Search for the cell housing the specified text and yield its [X, Y] center coordinate. 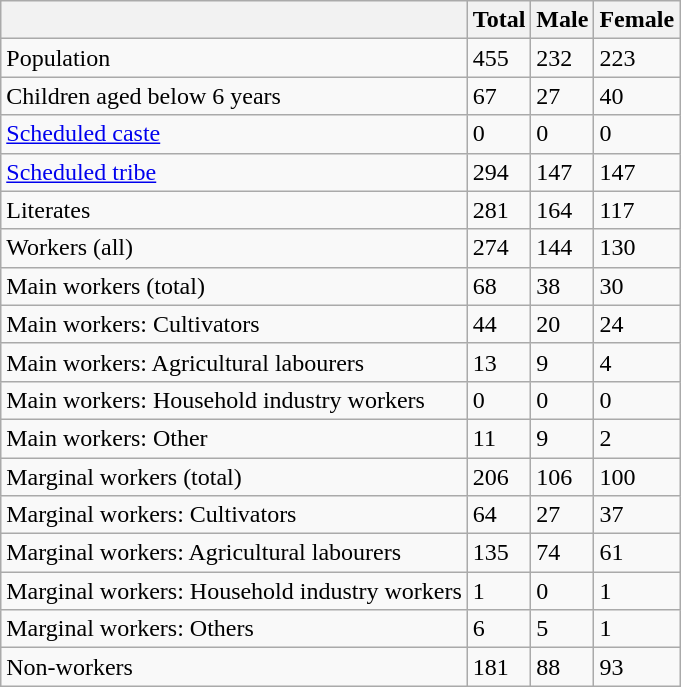
206 [499, 477]
Male [562, 20]
Population [234, 58]
93 [637, 667]
Marginal workers: Cultivators [234, 515]
294 [499, 172]
Marginal workers: Agricultural labourers [234, 553]
Literates [234, 210]
Workers (all) [234, 248]
Marginal workers: Others [234, 629]
Scheduled tribe [234, 172]
130 [637, 248]
Marginal workers: Household industry workers [234, 591]
106 [562, 477]
37 [637, 515]
Children aged below 6 years [234, 96]
88 [562, 667]
13 [499, 362]
Female [637, 20]
455 [499, 58]
5 [562, 629]
Non-workers [234, 667]
117 [637, 210]
281 [499, 210]
Total [499, 20]
274 [499, 248]
181 [499, 667]
135 [499, 553]
164 [562, 210]
40 [637, 96]
61 [637, 553]
74 [562, 553]
30 [637, 286]
Marginal workers (total) [234, 477]
2 [637, 438]
Main workers: Cultivators [234, 324]
11 [499, 438]
64 [499, 515]
24 [637, 324]
6 [499, 629]
Main workers: Other [234, 438]
Main workers (total) [234, 286]
Main workers: Household industry workers [234, 400]
20 [562, 324]
Main workers: Agricultural labourers [234, 362]
Scheduled caste [234, 134]
67 [499, 96]
44 [499, 324]
223 [637, 58]
68 [499, 286]
232 [562, 58]
144 [562, 248]
4 [637, 362]
38 [562, 286]
100 [637, 477]
